Identify which cell holds the provided text, then report its (x, y) central coordinate. 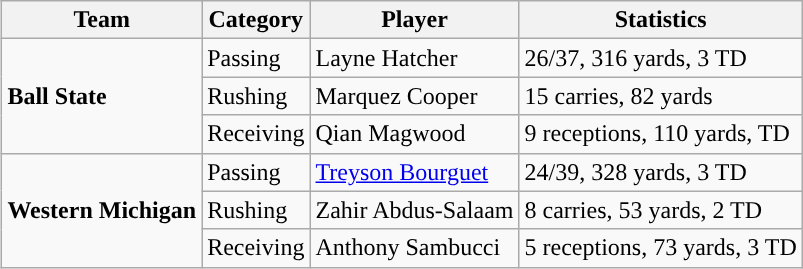
15 carries, 82 yards (660, 96)
24/39, 328 yards, 3 TD (660, 172)
Ball State (102, 96)
Treyson Bourguet (414, 172)
Player (414, 20)
Qian Magwood (414, 134)
Layne Hatcher (414, 58)
Western Michigan (102, 210)
5 receptions, 73 yards, 3 TD (660, 248)
Anthony Sambucci (414, 248)
Category (256, 20)
Zahir Abdus-Salaam (414, 210)
Statistics (660, 20)
26/37, 316 yards, 3 TD (660, 58)
Team (102, 20)
9 receptions, 110 yards, TD (660, 134)
8 carries, 53 yards, 2 TD (660, 210)
Marquez Cooper (414, 96)
